Provide the (x, y) coordinate of the cell's center where the given text is located.  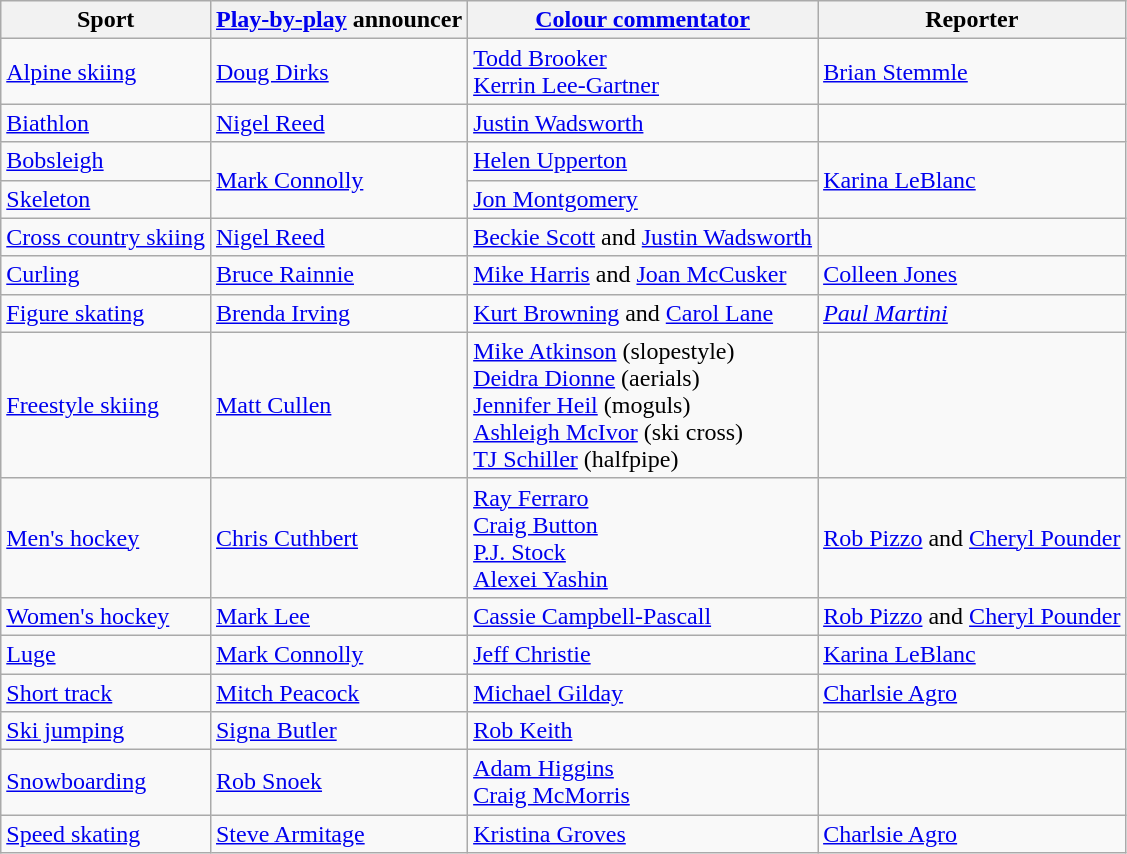
Skeleton (106, 199)
Doug Dirks (338, 72)
Jeff Christie (643, 654)
Jon Montgomery (643, 199)
Adam Higgins Craig McMorris (643, 782)
Mark Lee (338, 616)
Figure skating (106, 313)
Beckie Scott and Justin Wadsworth (643, 237)
Curling (106, 275)
Reporter (972, 20)
Cassie Campbell-Pascall (643, 616)
Justin Wadsworth (643, 123)
Speed skating (106, 834)
Brian Stemmle (972, 72)
Steve Armitage (338, 834)
Freestyle skiing (106, 405)
Alpine skiing (106, 72)
Bruce Rainnie (338, 275)
Chris Cuthbert (338, 538)
Michael Gilday (643, 693)
Matt Cullen (338, 405)
Women's hockey (106, 616)
Rob Keith (643, 731)
Mike Atkinson (slopestyle) Deidra Dionne (aerials) Jennifer Heil (moguls) Ashleigh McIvor (ski cross) TJ Schiller (halfpipe) (643, 405)
Cross country skiing (106, 237)
Rob Snoek (338, 782)
Ray FerraroCraig ButtonP.J. StockAlexei Yashin (643, 538)
Bobsleigh (106, 161)
Play-by-play announcer (338, 20)
Colleen Jones (972, 275)
Mitch Peacock (338, 693)
Biathlon (106, 123)
Colour commentator (643, 20)
Signa Butler (338, 731)
Helen Upperton (643, 161)
Luge (106, 654)
Men's hockey (106, 538)
Brenda Irving (338, 313)
Ski jumping (106, 731)
Kristina Groves (643, 834)
Short track (106, 693)
Kurt Browning and Carol Lane (643, 313)
Snowboarding (106, 782)
Mike Harris and Joan McCusker (643, 275)
Paul Martini (972, 313)
Sport (106, 20)
Todd BrookerKerrin Lee-Gartner (643, 72)
